Extract the (x, y) coordinate from the center of the cell holding the provided text.  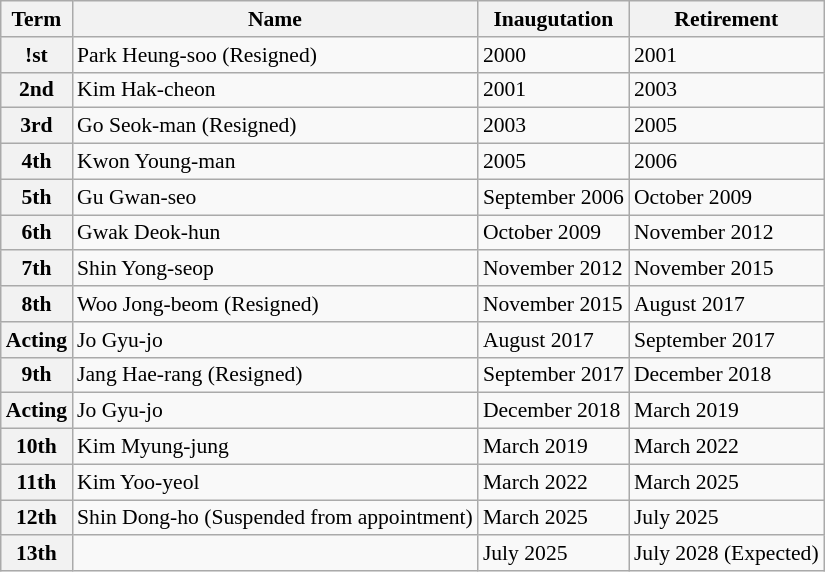
9th (36, 375)
13th (36, 554)
September 2006 (554, 197)
Kwon Young-man (275, 162)
Shin Dong-ho (Suspended from appointment) (275, 518)
July 2028 (Expected) (726, 554)
!st (36, 55)
10th (36, 447)
6th (36, 233)
8th (36, 304)
Gu Gwan-seo (275, 197)
Kim Yoo-yeol (275, 482)
5th (36, 197)
2000 (554, 55)
4th (36, 162)
3rd (36, 126)
11th (36, 482)
Go Seok-man (Resigned) (275, 126)
Term (36, 19)
2nd (36, 90)
Inaugutation (554, 19)
7th (36, 269)
Shin Yong-seop (275, 269)
Gwak Deok-hun (275, 233)
12th (36, 518)
Jang Hae-rang (Resigned) (275, 375)
Name (275, 19)
Kim Myung-jung (275, 447)
Retirement (726, 19)
Woo Jong-beom (Resigned) (275, 304)
Park Heung-soo (Resigned) (275, 55)
2006 (726, 162)
Kim Hak-cheon (275, 90)
